Pinpoint the cell where the given text exists, returning its (X, Y) midpoint coordinate. 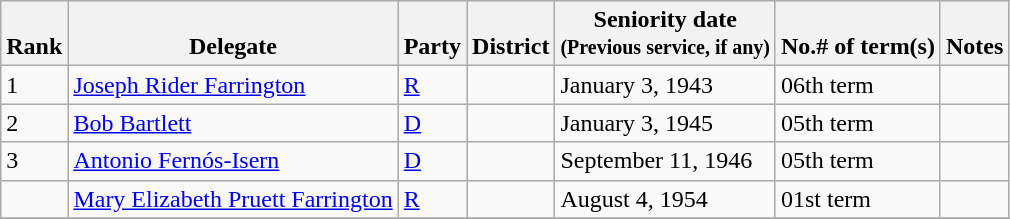
September 11, 1946 (666, 161)
1 (34, 85)
No.# of term(s) (858, 34)
3 (34, 161)
Mary Elizabeth Pruett Farrington (233, 199)
January 3, 1945 (666, 123)
Rank (34, 34)
Notes (974, 34)
01st term (858, 199)
January 3, 1943 (666, 85)
2 (34, 123)
August 4, 1954 (666, 199)
Joseph Rider Farrington (233, 85)
Antonio Fernós-Isern (233, 161)
Party (432, 34)
Delegate (233, 34)
District (511, 34)
Seniority date(Previous service, if any) (666, 34)
Bob Bartlett (233, 123)
06th term (858, 85)
